Scan for the cell matching the given text and deliver its [x, y] coordinate at center. 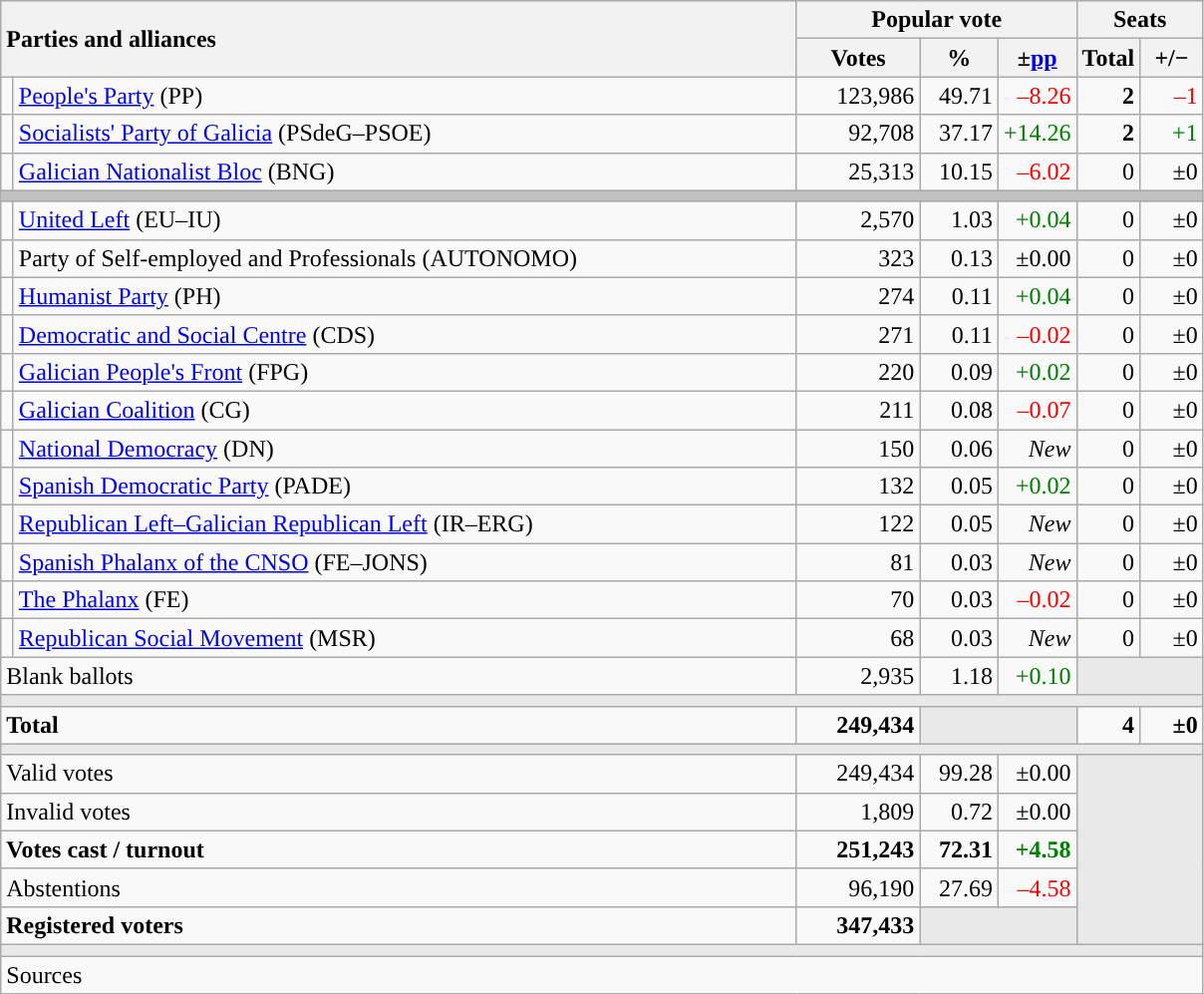
99.28 [959, 774]
Votes cast / turnout [399, 849]
Galician Nationalist Bloc (BNG) [405, 171]
–1 [1172, 96]
1.03 [959, 220]
–6.02 [1037, 171]
±pp [1037, 58]
+14.26 [1037, 134]
Valid votes [399, 774]
70 [858, 600]
+4.58 [1037, 849]
Seats [1140, 20]
220 [858, 372]
Votes [858, 58]
Humanist Party (PH) [405, 296]
Registered voters [399, 925]
Abstentions [399, 887]
4 [1108, 725]
274 [858, 296]
The Phalanx (FE) [405, 600]
0.13 [959, 258]
+1 [1172, 134]
Invalid votes [399, 812]
2,935 [858, 676]
Democratic and Social Centre (CDS) [405, 334]
25,313 [858, 171]
1.18 [959, 676]
+0.10 [1037, 676]
% [959, 58]
0.06 [959, 448]
132 [858, 487]
United Left (EU–IU) [405, 220]
37.17 [959, 134]
Party of Self-employed and Professionals (AUTONOMO) [405, 258]
347,433 [858, 925]
Spanish Phalanx of the CNSO (FE–JONS) [405, 562]
+/− [1172, 58]
10.15 [959, 171]
96,190 [858, 887]
2,570 [858, 220]
Sources [602, 974]
72.31 [959, 849]
68 [858, 638]
122 [858, 524]
271 [858, 334]
49.71 [959, 96]
Republican Left–Galician Republican Left (IR–ERG) [405, 524]
Galician People's Front (FPG) [405, 372]
Blank ballots [399, 676]
National Democracy (DN) [405, 448]
27.69 [959, 887]
Socialists' Party of Galicia (PSdeG–PSOE) [405, 134]
81 [858, 562]
92,708 [858, 134]
0.08 [959, 410]
Republican Social Movement (MSR) [405, 638]
0.72 [959, 812]
Galician Coalition (CG) [405, 410]
211 [858, 410]
–8.26 [1037, 96]
1,809 [858, 812]
–4.58 [1037, 887]
323 [858, 258]
Spanish Democratic Party (PADE) [405, 487]
123,986 [858, 96]
People's Party (PP) [405, 96]
Popular vote [937, 20]
150 [858, 448]
–0.07 [1037, 410]
0.09 [959, 372]
Parties and alliances [399, 39]
251,243 [858, 849]
